Output the (X, Y) coordinate of the center of the cell containing the given text.  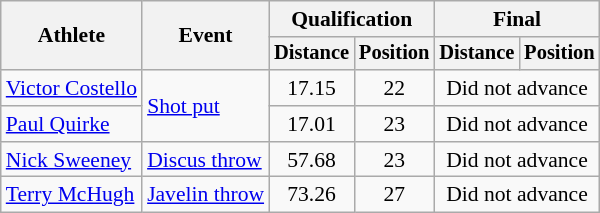
Shot put (206, 106)
27 (394, 195)
57.68 (312, 160)
17.15 (312, 88)
22 (394, 88)
Qualification (352, 19)
17.01 (312, 124)
Athlete (72, 36)
Javelin throw (206, 195)
73.26 (312, 195)
Nick Sweeney (72, 160)
Terry McHugh (72, 195)
Discus throw (206, 160)
Event (206, 36)
Final (516, 19)
Paul Quirke (72, 124)
Victor Costello (72, 88)
